From the cell containing the given text, extract its center point as [X, Y] coordinate. 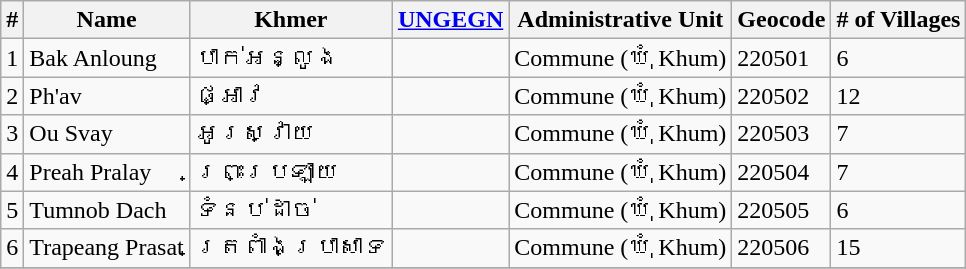
Ou Svay [106, 134]
Ph'av [106, 96]
Khmer [290, 20]
Geocode [782, 20]
220506 [782, 248]
Trapeang Prasat [106, 248]
បាក់អន្លូង [290, 58]
ត្រពាំងប្រាសាទ [290, 248]
Tumnob Dach [106, 210]
5 [12, 210]
Administrative Unit [620, 20]
15 [898, 248]
Name [106, 20]
Preah Pralay [106, 172]
220501 [782, 58]
អូរស្វាយ [290, 134]
Bak Anloung [106, 58]
# of Villages [898, 20]
ព្រះប្រឡាយ [290, 172]
220504 [782, 172]
UNGEGN [450, 20]
ទំនប់ដាច់ [290, 210]
2 [12, 96]
220502 [782, 96]
4 [12, 172]
12 [898, 96]
3 [12, 134]
# [12, 20]
1 [12, 58]
220505 [782, 210]
ផ្អាវ [290, 96]
220503 [782, 134]
